Return [x, y] of the center of cell containing provided text 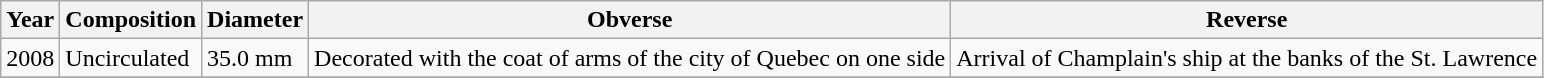
Reverse [1247, 20]
Obverse [630, 20]
35.0 mm [256, 58]
Arrival of Champlain's ship at the banks of the St. Lawrence [1247, 58]
Decorated with the coat of arms of the city of Quebec on one side [630, 58]
Uncirculated [131, 58]
Composition [131, 20]
Year [30, 20]
Diameter [256, 20]
2008 [30, 58]
